Pinpoint the cell where the given text exists, returning its [x, y] midpoint coordinate. 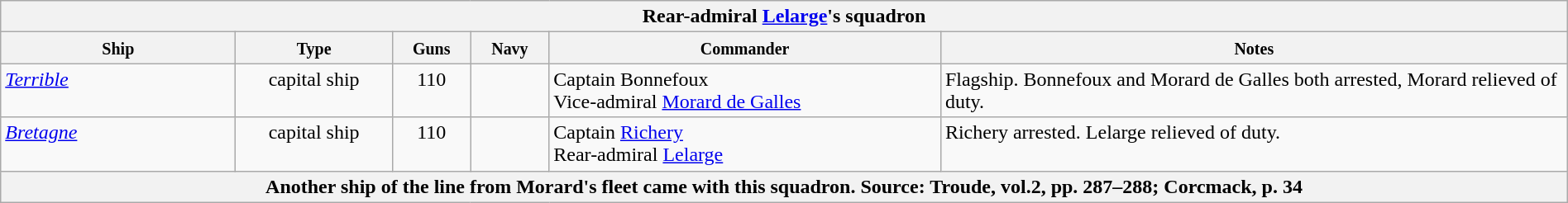
Another ship of the line from Morard's fleet came with this squadron. Source: Troude, vol.2, pp. 287–288; Corcmack, p. 34 [784, 186]
Richery arrested. Lelarge relieved of duty. [1254, 144]
Terrible [118, 91]
Captain BonnefouxVice-admiral Morard de Galles [745, 91]
Rear-admiral Lelarge's squadron [784, 17]
Type [314, 48]
Navy [509, 48]
Guns [432, 48]
Captain RicheryRear-admiral Lelarge [745, 144]
Flagship. Bonnefoux and Morard de Galles both arrested, Morard relieved of duty. [1254, 91]
Commander [745, 48]
Ship [118, 48]
Notes [1254, 48]
Bretagne [118, 144]
